Return the (X, Y) coordinate for the center point of the cell that contains the specified text.  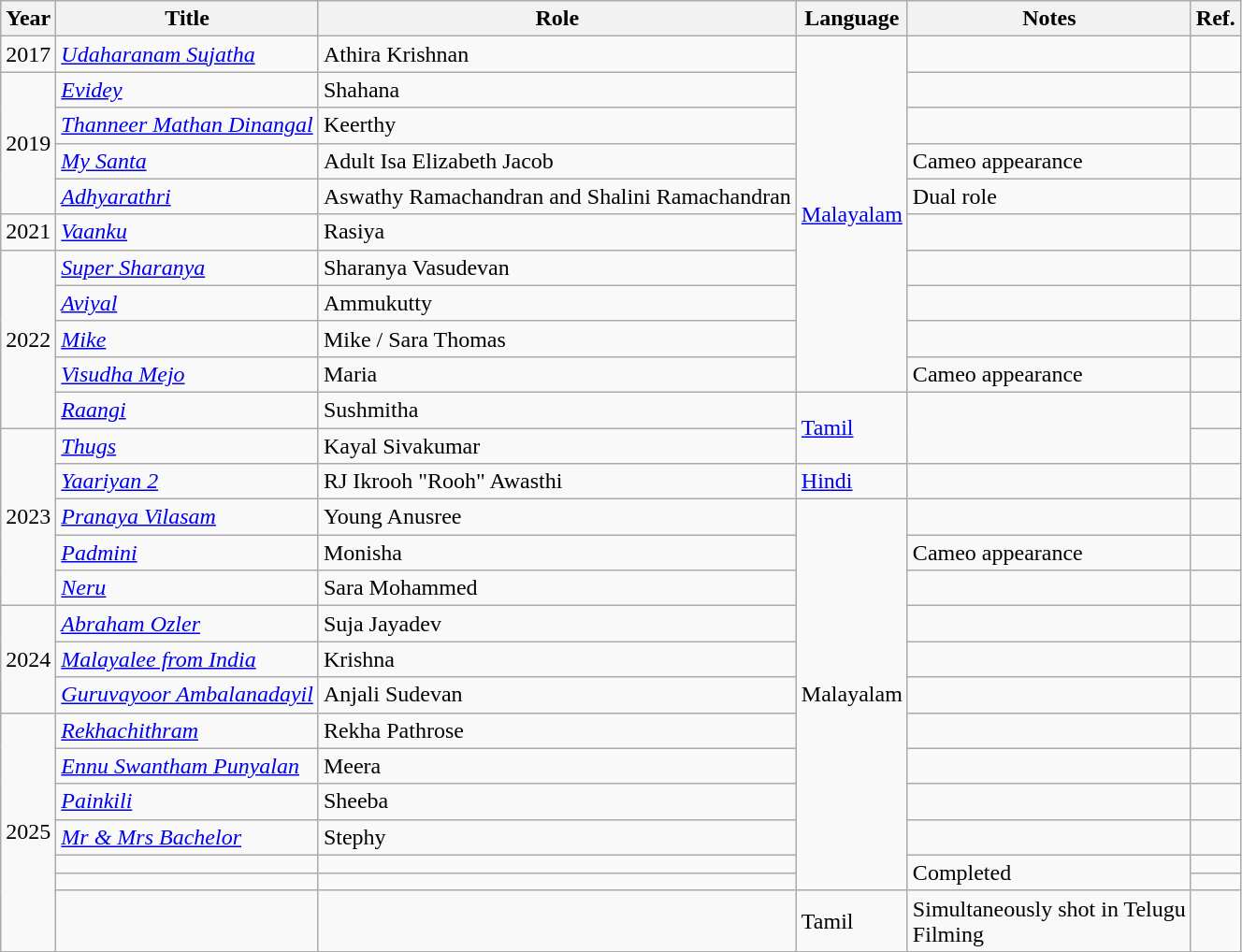
Sharanya Vasudevan (557, 267)
Notes (1049, 19)
Mike / Sara Thomas (557, 339)
Neru (187, 588)
Adhyarathri (187, 196)
Guruvayoor Ambalanadayil (187, 695)
Stephy (557, 837)
Vaanku (187, 232)
Padmini (187, 553)
Year (28, 19)
Meera (557, 766)
Keerthy (557, 125)
Title (187, 19)
Maria (557, 374)
Ammukutty (557, 303)
Rekha Pathrose (557, 730)
Ref. (1216, 19)
Suja Jayadev (557, 624)
Shahana (557, 90)
Abraham Ozler (187, 624)
Thugs (187, 446)
Hindi (851, 482)
Raangi (187, 410)
Anjali Sudevan (557, 695)
Krishna (557, 659)
Dual role (1049, 196)
Role (557, 19)
Mike (187, 339)
Evidey (187, 90)
Adult Isa Elizabeth Jacob (557, 161)
Aviyal (187, 303)
Rasiya (557, 232)
My Santa (187, 161)
2022 (28, 339)
Visudha Mejo (187, 374)
2024 (28, 659)
Malayalee from India (187, 659)
Yaariyan 2 (187, 482)
Thanneer Mathan Dinangal (187, 125)
Athira Krishnan (557, 54)
Simultaneously shot in TeluguFilming (1049, 920)
Monisha (557, 553)
2017 (28, 54)
Completed (1049, 873)
Pranaya Vilasam (187, 517)
Language (851, 19)
Kayal Sivakumar (557, 446)
Super Sharanya (187, 267)
Sheeba (557, 801)
Mr & Mrs Bachelor (187, 837)
Rekhachithram (187, 730)
Painkili (187, 801)
Sara Mohammed (557, 588)
2023 (28, 517)
2021 (28, 232)
Sushmitha (557, 410)
Ennu Swantham Punyalan (187, 766)
Young Anusree (557, 517)
2025 (28, 832)
Udaharanam Sujatha (187, 54)
RJ Ikrooh "Rooh" Awasthi (557, 482)
2019 (28, 143)
Aswathy Ramachandran and Shalini Ramachandran (557, 196)
